Return the [x, y] coordinate for the center point of the cell that contains the specified text.  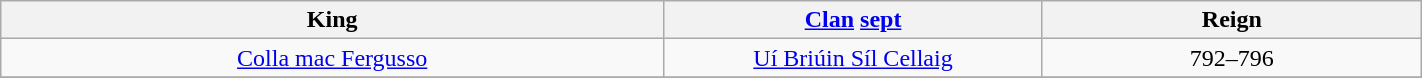
792–796 [1232, 58]
Uí Briúin Síl Cellaig [854, 58]
Reign [1232, 20]
King [332, 20]
Clan sept [854, 20]
Colla mac Fergusso [332, 58]
